From the cell containing the given text, extract its center point as (X, Y) coordinate. 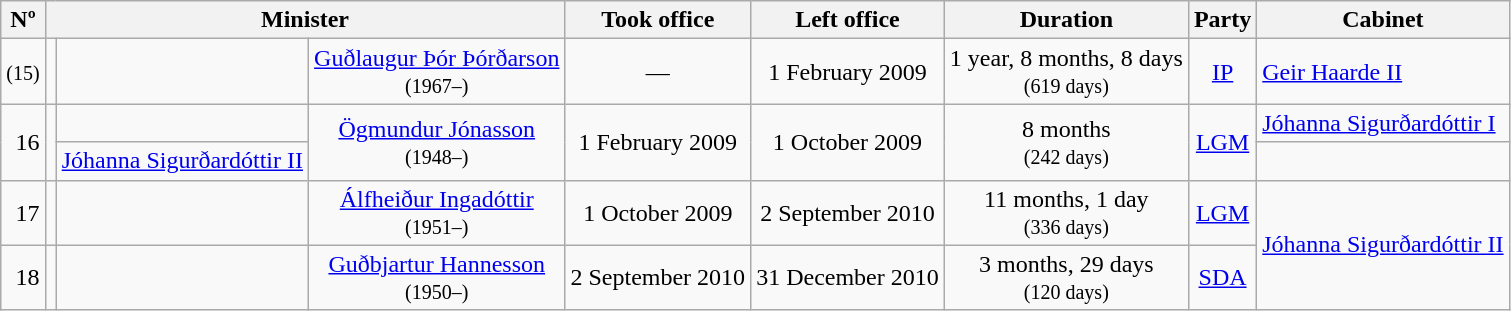
IP (1222, 72)
SDA (1222, 278)
Party (1222, 20)
18 (23, 278)
1 year, 8 months, 8 days(619 days) (1066, 72)
11 months, 1 day(336 days) (1066, 212)
8 months(242 days) (1066, 142)
Took office (658, 20)
Ögmundur Jónasson(1948–) (437, 142)
— (658, 72)
31 December 2010 (848, 278)
Geir Haarde II (1383, 72)
Minister (305, 20)
(15) (23, 72)
Left office (848, 20)
Guðlaugur Þór Þórðarson(1967–) (437, 72)
Jóhanna Sigurðardóttir I (1383, 123)
16 (23, 142)
Guðbjartur Hannesson(1950–) (437, 278)
Nº (23, 20)
Cabinet (1383, 20)
17 (23, 212)
3 months, 29 days(120 days) (1066, 278)
Álfheiður Ingadóttir(1951–) (437, 212)
Duration (1066, 20)
